Identify which cell holds the provided text, then report its (X, Y) central coordinate. 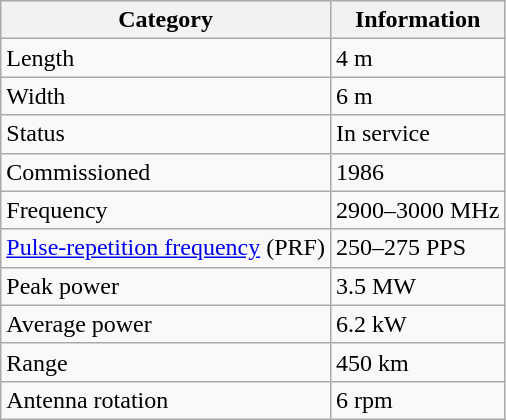
2900–3000 MHz (417, 210)
250–275 PPS (417, 248)
In service (417, 134)
6 rpm (417, 400)
1986 (417, 172)
6.2 kW (417, 324)
Category (166, 20)
Commissioned (166, 172)
Pulse-repetition frequency (PRF) (166, 248)
Average power (166, 324)
Length (166, 58)
Status (166, 134)
Peak power (166, 286)
3.5 MW (417, 286)
450 km (417, 362)
Antenna rotation (166, 400)
4 m (417, 58)
Range (166, 362)
Information (417, 20)
Width (166, 96)
6 m (417, 96)
Frequency (166, 210)
